For the text-containing cell, return its midpoint in [x, y] coordinate format. 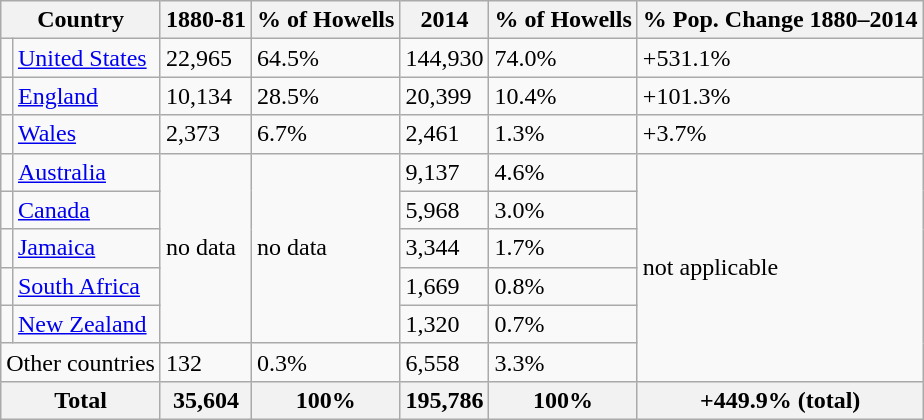
Canada [86, 210]
1880-81 [206, 20]
2,373 [206, 134]
6,558 [444, 362]
144,930 [444, 58]
5,968 [444, 210]
Total [81, 400]
10,134 [206, 96]
+531.1% [780, 58]
132 [206, 362]
0.7% [563, 324]
Other countries [81, 362]
South Africa [86, 286]
1,669 [444, 286]
3.3% [563, 362]
35,604 [206, 400]
United States [86, 58]
6.7% [325, 134]
+3.7% [780, 134]
9,137 [444, 172]
0.3% [325, 362]
74.0% [563, 58]
England [86, 96]
1.3% [563, 134]
New Zealand [86, 324]
20,399 [444, 96]
2,461 [444, 134]
3.0% [563, 210]
Australia [86, 172]
+449.9% (total) [780, 400]
10.4% [563, 96]
22,965 [206, 58]
28.5% [325, 96]
not applicable [780, 267]
3,344 [444, 248]
0.8% [563, 286]
Country [81, 20]
1.7% [563, 248]
195,786 [444, 400]
64.5% [325, 58]
+101.3% [780, 96]
% Pop. Change 1880–2014 [780, 20]
4.6% [563, 172]
Jamaica [86, 248]
1,320 [444, 324]
2014 [444, 20]
Wales [86, 134]
